Detect which cell encompasses the target text, then output its (x, y) center coordinate. 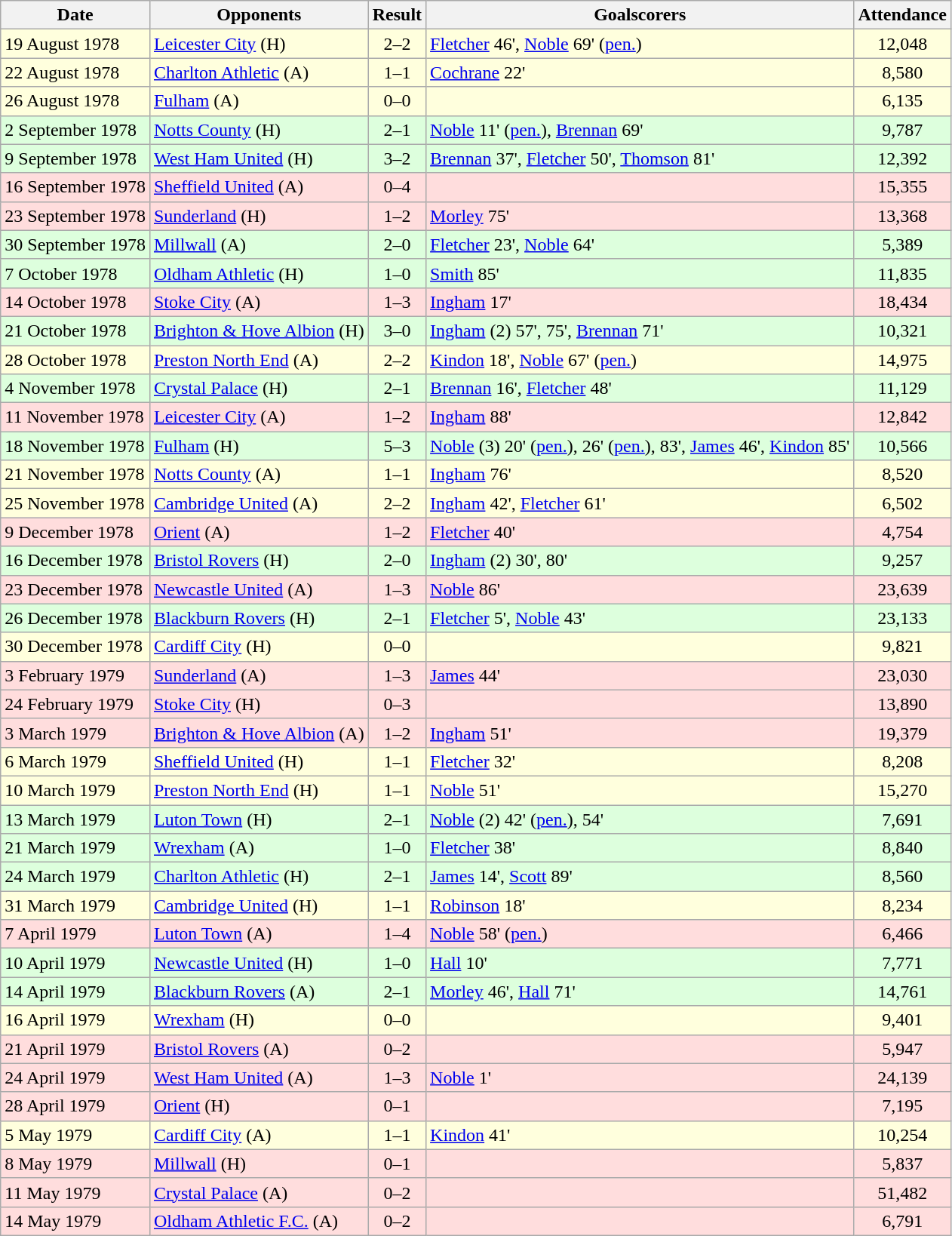
Ingham 42', Fletcher 61' (640, 503)
10 April 1979 (75, 963)
23,639 (902, 589)
15,355 (902, 187)
7,771 (902, 963)
4,754 (902, 532)
Cambridge United (A) (259, 503)
6,466 (902, 934)
Noble 86' (640, 589)
Morley 46', Hall 71' (640, 992)
11 May 1979 (75, 1192)
Oldham Athletic F.C. (A) (259, 1221)
22 August 1978 (75, 72)
Fletcher 23', Noble 64' (640, 244)
Wrexham (A) (259, 848)
5 May 1979 (75, 1135)
Cardiff City (A) (259, 1135)
8,560 (902, 877)
Goalscorers (640, 15)
24 April 1979 (75, 1078)
26 August 1978 (75, 101)
Kindon 41' (640, 1135)
28 October 1978 (75, 360)
Noble 58' (pen.) (640, 934)
Millwall (A) (259, 244)
Leicester City (H) (259, 44)
Date (75, 15)
Preston North End (H) (259, 790)
Fulham (A) (259, 101)
9 December 1978 (75, 532)
28 April 1979 (75, 1106)
6,791 (902, 1221)
7 April 1979 (75, 934)
West Ham United (H) (259, 158)
7,691 (902, 819)
Charlton Athletic (H) (259, 877)
23 December 1978 (75, 589)
21 March 1979 (75, 848)
24 March 1979 (75, 877)
6 March 1979 (75, 761)
Ingham 51' (640, 733)
18 November 1978 (75, 446)
6,135 (902, 101)
14,761 (902, 992)
12,392 (902, 158)
8,208 (902, 761)
8,580 (902, 72)
8,234 (902, 905)
12,842 (902, 417)
10 March 1979 (75, 790)
Ingham 17' (640, 302)
9,257 (902, 561)
Bristol Rovers (A) (259, 1049)
5,947 (902, 1049)
Fletcher 5', Noble 43' (640, 618)
16 September 1978 (75, 187)
Fulham (H) (259, 446)
9,821 (902, 647)
10,321 (902, 331)
James 44' (640, 675)
Fletcher 46', Noble 69' (pen.) (640, 44)
9,401 (902, 1020)
24,139 (902, 1078)
Preston North End (A) (259, 360)
3 March 1979 (75, 733)
Crystal Palace (H) (259, 389)
21 April 1979 (75, 1049)
Brennan 16', Fletcher 48' (640, 389)
Ingham (2) 57', 75', Brennan 71' (640, 331)
30 September 1978 (75, 244)
14,975 (902, 360)
Notts County (H) (259, 130)
16 April 1979 (75, 1020)
9,787 (902, 130)
Fletcher 38' (640, 848)
5,389 (902, 244)
Noble 51' (640, 790)
21 November 1978 (75, 475)
Ingham 88' (640, 417)
4 November 1978 (75, 389)
Fletcher 32' (640, 761)
Fletcher 40' (640, 532)
18,434 (902, 302)
1–4 (397, 934)
Sunderland (A) (259, 675)
15,270 (902, 790)
31 March 1979 (75, 905)
2 September 1978 (75, 130)
Ingham (2) 30', 80' (640, 561)
Crystal Palace (A) (259, 1192)
11,129 (902, 389)
Sheffield United (H) (259, 761)
12,048 (902, 44)
Blackburn Rovers (A) (259, 992)
Noble 11' (pen.), Brennan 69' (640, 130)
Leicester City (A) (259, 417)
Notts County (A) (259, 475)
Orient (H) (259, 1106)
Wrexham (H) (259, 1020)
23,133 (902, 618)
Brennan 37', Fletcher 50', Thomson 81' (640, 158)
Charlton Athletic (A) (259, 72)
8,840 (902, 848)
Blackburn Rovers (H) (259, 618)
10,566 (902, 446)
Stoke City (A) (259, 302)
19,379 (902, 733)
Brighton & Hove Albion (H) (259, 331)
14 October 1978 (75, 302)
7,195 (902, 1106)
0–3 (397, 704)
14 May 1979 (75, 1221)
3–0 (397, 331)
25 November 1978 (75, 503)
Result (397, 15)
19 August 1978 (75, 44)
Sheffield United (A) (259, 187)
8 May 1979 (75, 1164)
0–4 (397, 187)
Noble (3) 20' (pen.), 26' (pen.), 83', James 46', Kindon 85' (640, 446)
10,254 (902, 1135)
Ingham 76' (640, 475)
3–2 (397, 158)
26 December 1978 (75, 618)
23,030 (902, 675)
13,890 (902, 704)
Sunderland (H) (259, 216)
Morley 75' (640, 216)
21 October 1978 (75, 331)
14 April 1979 (75, 992)
5,837 (902, 1164)
Kindon 18', Noble 67' (pen.) (640, 360)
8,520 (902, 475)
Luton Town (A) (259, 934)
11,835 (902, 273)
7 October 1978 (75, 273)
Oldham Athletic (H) (259, 273)
13,368 (902, 216)
Cambridge United (H) (259, 905)
24 February 1979 (75, 704)
Brighton & Hove Albion (A) (259, 733)
West Ham United (A) (259, 1078)
Luton Town (H) (259, 819)
9 September 1978 (75, 158)
Orient (A) (259, 532)
23 September 1978 (75, 216)
Bristol Rovers (H) (259, 561)
51,482 (902, 1192)
Opponents (259, 15)
Newcastle United (H) (259, 963)
Noble (2) 42' (pen.), 54' (640, 819)
16 December 1978 (75, 561)
Smith 85' (640, 273)
13 March 1979 (75, 819)
3 February 1979 (75, 675)
Stoke City (H) (259, 704)
Noble 1' (640, 1078)
Hall 10' (640, 963)
Cochrane 22' (640, 72)
6,502 (902, 503)
Cardiff City (H) (259, 647)
Millwall (H) (259, 1164)
Newcastle United (A) (259, 589)
Robinson 18' (640, 905)
Attendance (902, 15)
11 November 1978 (75, 417)
James 14', Scott 89' (640, 877)
5–3 (397, 446)
30 December 1978 (75, 647)
